Extract the (x, y) coordinate from the center of the cell holding the provided text.  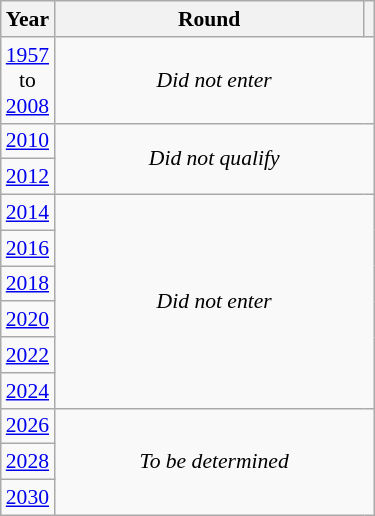
Round (209, 19)
Did not qualify (214, 158)
2010 (28, 141)
Year (28, 19)
1957to2008 (28, 80)
2018 (28, 284)
2028 (28, 462)
2012 (28, 177)
2022 (28, 355)
2014 (28, 213)
To be determined (214, 462)
2030 (28, 498)
2016 (28, 248)
2024 (28, 391)
2026 (28, 426)
2020 (28, 320)
